Capture the cell that displays the provided text and extract its (X, Y) central coordinate. 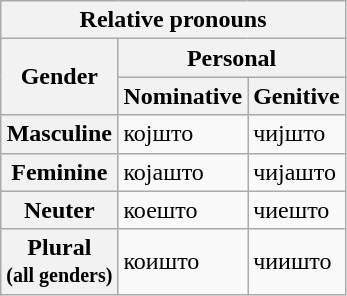
Personal (232, 58)
чијашто (297, 172)
коишто (183, 262)
Masculine (60, 134)
Gender (60, 77)
Feminine (60, 172)
Nominative (183, 96)
којашто (183, 172)
чиишто (297, 262)
којшто (183, 134)
коешто (183, 210)
Neuter (60, 210)
Plural (all genders) (60, 262)
Relative pronouns (174, 20)
Genitive (297, 96)
чијшто (297, 134)
чиешто (297, 210)
